From the cell containing the given text, extract its center point as (X, Y) coordinate. 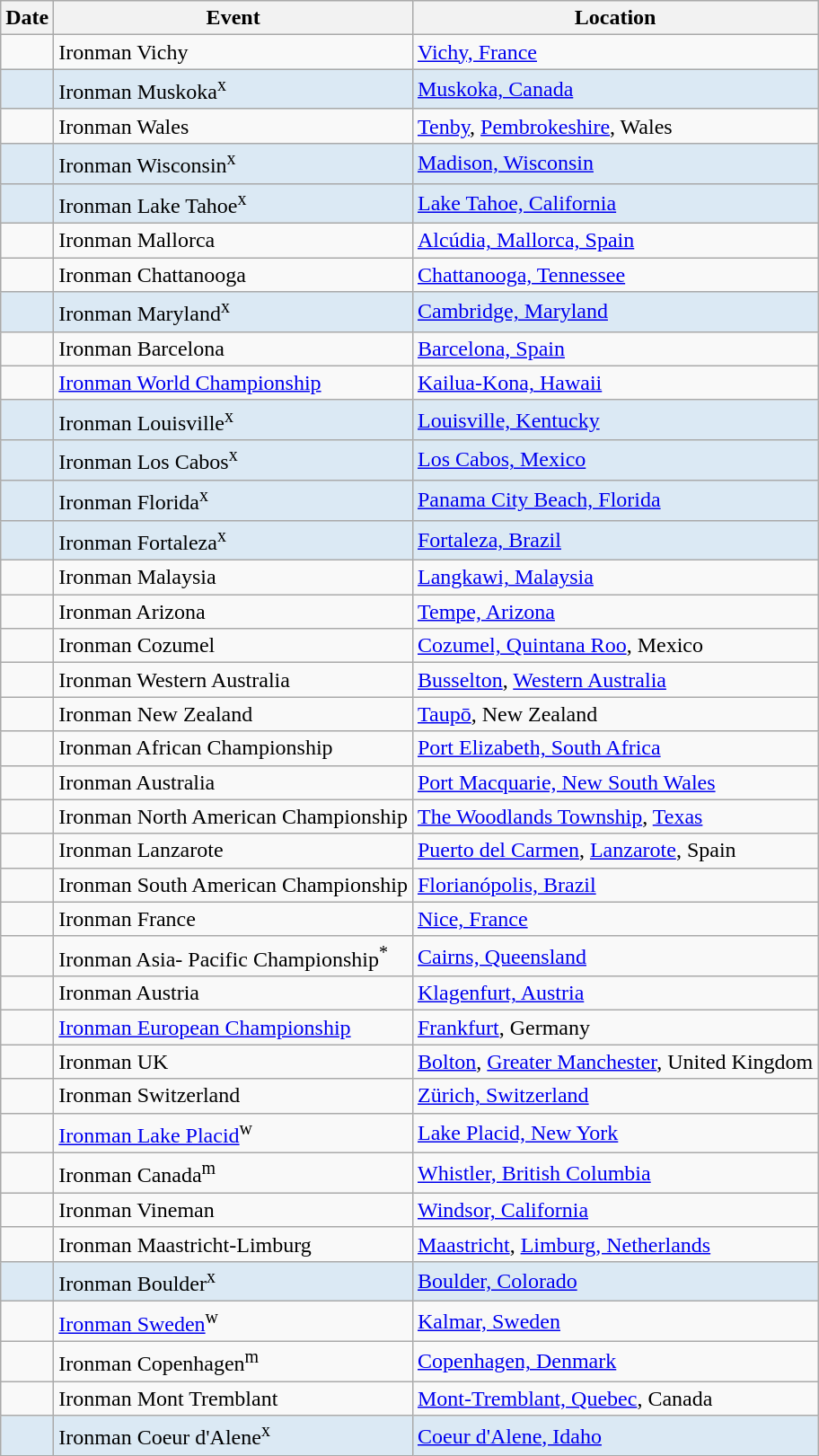
Ironman Chattanooga (233, 275)
Ironman Wales (233, 126)
Ironman Fortalezax (233, 541)
Tenby, Pembrokeshire, Wales (614, 126)
Ironman Boulderx (233, 1281)
Ironman European Championship (233, 1028)
Ironman Mont Tremblant (233, 1399)
Ironman Barcelona (233, 349)
Fortaleza, Brazil (614, 541)
Ironman Lanzarote (233, 851)
Ironman Swedenw (233, 1322)
Nice, France (614, 919)
Ironman UK (233, 1062)
Port Elizabeth, South Africa (614, 748)
Whistler, British Columbia (614, 1173)
Los Cabos, Mexico (614, 460)
Windsor, California (614, 1210)
Tempe, Arizona (614, 612)
Ironman Floridax (233, 501)
Cambridge, Maryland (614, 313)
Lake Tahoe, California (614, 203)
Barcelona, Spain (614, 349)
Alcúdia, Mallorca, Spain (614, 241)
Ironman Cozumel (233, 646)
Muskoka, Canada (614, 90)
Ironman France (233, 919)
Ironman Lake Tahoex (233, 203)
Bolton, Greater Manchester, United Kingdom (614, 1062)
Ironman Louisvillex (233, 420)
Cozumel, Quintana Roo, Mexico (614, 646)
Ironman Mallorca (233, 241)
Vichy, France (614, 52)
Copenhagen, Denmark (614, 1362)
Location (614, 18)
Ironman Maastricht-Limburg (233, 1244)
Puerto del Carmen, Lanzarote, Spain (614, 851)
Panama City Beach, Florida (614, 501)
Coeur d'Alene, Idaho (614, 1435)
Ironman Asia- Pacific Championship* (233, 956)
Langkawi, Malaysia (614, 578)
Event (233, 18)
Ironman Western Australia (233, 680)
Kailua-Kona, Hawaii (614, 383)
Ironman Arizona (233, 612)
Boulder, Colorado (614, 1281)
Lake Placid, New York (614, 1134)
Ironman Los Cabosx (233, 460)
Date (27, 18)
Ironman New Zealand (233, 714)
Maastricht, Limburg, Netherlands (614, 1244)
Ironman South American Championship (233, 885)
Chattanooga, Tennessee (614, 275)
Ironman Vichy (233, 52)
Ironman Muskokax (233, 90)
Madison, Wisconsin (614, 163)
Ironman North American Championship (233, 816)
Port Macquarie, New South Wales (614, 782)
Ironman Lake Placidw (233, 1134)
Taupō, New Zealand (614, 714)
Ironman Copenhagenm (233, 1362)
Ironman Switzerland (233, 1096)
Ironman Malaysia (233, 578)
Ironman Vineman (233, 1210)
Florianópolis, Brazil (614, 885)
Ironman World Championship (233, 383)
Ironman Canadam (233, 1173)
Zürich, Switzerland (614, 1096)
Klagenfurt, Austria (614, 993)
The Woodlands Township, Texas (614, 816)
Ironman Austria (233, 993)
Mont-Tremblant, Quebec, Canada (614, 1399)
Frankfurt, Germany (614, 1028)
Busselton, Western Australia (614, 680)
Cairns, Queensland (614, 956)
Kalmar, Sweden (614, 1322)
Ironman Marylandx (233, 313)
Ironman African Championship (233, 748)
Ironman Australia (233, 782)
Ironman Coeur d'Alenex (233, 1435)
Ironman Wisconsinx (233, 163)
Louisville, Kentucky (614, 420)
